Output the [x, y] coordinate of the center of the cell containing the given text.  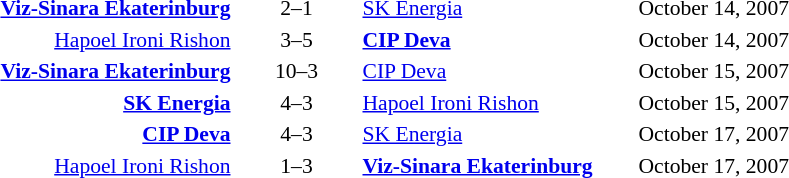
Hapoel Ironi Rishon [498, 102]
10–3 [296, 71]
3–5 [296, 40]
SK Energia [498, 134]
